Determine the (x, y) coordinate at the center of the cell enclosing the given text.  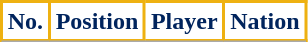
Position (96, 22)
No. (26, 22)
Player (184, 22)
Nation (265, 22)
